Scan for the cell matching the given text and deliver its (X, Y) coordinate at center. 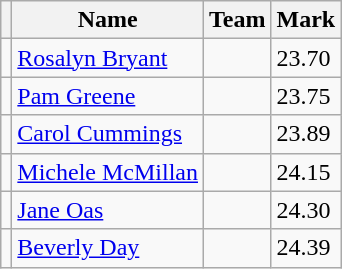
Carol Cummings (108, 134)
23.70 (306, 58)
Name (108, 20)
Pam Greene (108, 96)
Mark (306, 20)
Michele McMillan (108, 172)
Beverly Day (108, 248)
Rosalyn Bryant (108, 58)
24.30 (306, 210)
23.89 (306, 134)
23.75 (306, 96)
Team (238, 20)
24.39 (306, 248)
24.15 (306, 172)
Jane Oas (108, 210)
